Find where the given text appears and provide that cell's center as [x, y] coordinate. 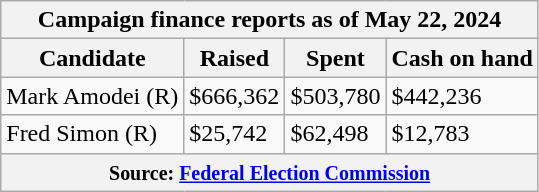
$25,742 [234, 134]
Raised [234, 58]
Candidate [92, 58]
$666,362 [234, 96]
Cash on hand [462, 58]
Mark Amodei (R) [92, 96]
$62,498 [336, 134]
Spent [336, 58]
$442,236 [462, 96]
$503,780 [336, 96]
Fred Simon (R) [92, 134]
Source: Federal Election Commission [270, 172]
$12,783 [462, 134]
Campaign finance reports as of May 22, 2024 [270, 20]
